Scan for the cell matching the given text and deliver its (x, y) coordinate at center. 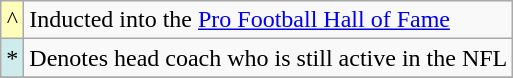
* (12, 58)
^ (12, 20)
Inducted into the Pro Football Hall of Fame (268, 20)
Denotes head coach who is still active in the NFL (268, 58)
